Find where the given text appears and provide that cell's center as [X, Y] coordinate. 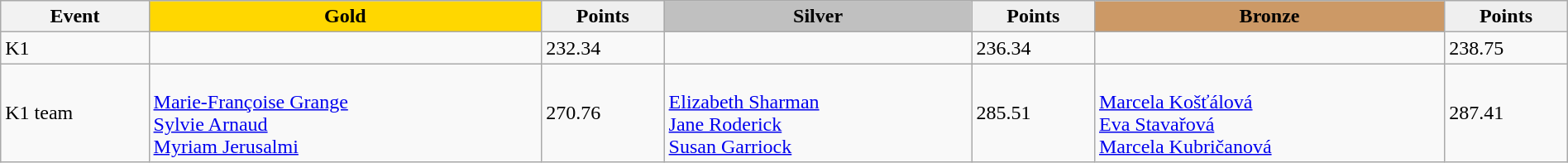
Marcela KošťálováEva StavařováMarcela Kubričanová [1269, 113]
285.51 [1033, 113]
Silver [818, 17]
Bronze [1269, 17]
270.76 [603, 113]
Gold [346, 17]
K1 team [74, 113]
232.34 [603, 48]
287.41 [1507, 113]
Event [74, 17]
Elizabeth SharmanJane RoderickSusan Garriock [818, 113]
236.34 [1033, 48]
K1 [74, 48]
238.75 [1507, 48]
Marie-Françoise GrangeSylvie ArnaudMyriam Jerusalmi [346, 113]
